Identify which cell holds the provided text, then report its [X, Y] central coordinate. 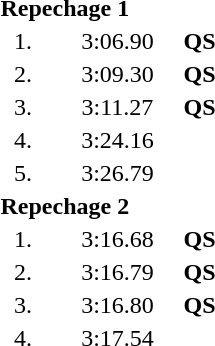
3:11.27 [118, 107]
3:16.68 [118, 239]
3:16.79 [118, 272]
3:06.90 [118, 41]
3:24.16 [118, 140]
3:09.30 [118, 74]
3:16.80 [118, 305]
3:26.79 [118, 173]
